Capture the cell that displays the provided text and extract its (x, y) central coordinate. 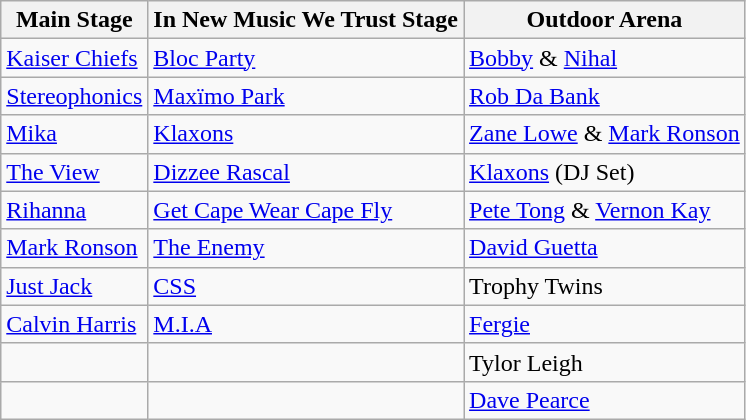
In New Music We Trust Stage (306, 20)
David Guetta (605, 248)
Get Cape Wear Cape Fly (306, 210)
Pete Tong & Vernon Kay (605, 210)
CSS (306, 286)
Mika (74, 134)
Mark Ronson (74, 248)
The Enemy (306, 248)
Rob Da Bank (605, 96)
Trophy Twins (605, 286)
Calvin Harris (74, 324)
Dizzee Rascal (306, 172)
Fergie (605, 324)
Main Stage (74, 20)
Zane Lowe & Mark Ronson (605, 134)
Dave Pearce (605, 400)
Tylor Leigh (605, 362)
Outdoor Arena (605, 20)
Klaxons (306, 134)
Kaiser Chiefs (74, 58)
Bloc Party (306, 58)
Just Jack (74, 286)
The View (74, 172)
Klaxons (DJ Set) (605, 172)
Rihanna (74, 210)
Bobby & Nihal (605, 58)
Maxïmo Park (306, 96)
Stereophonics (74, 96)
M.I.A (306, 324)
